Provide the [X, Y] coordinate of the cell's center where the given text is located.  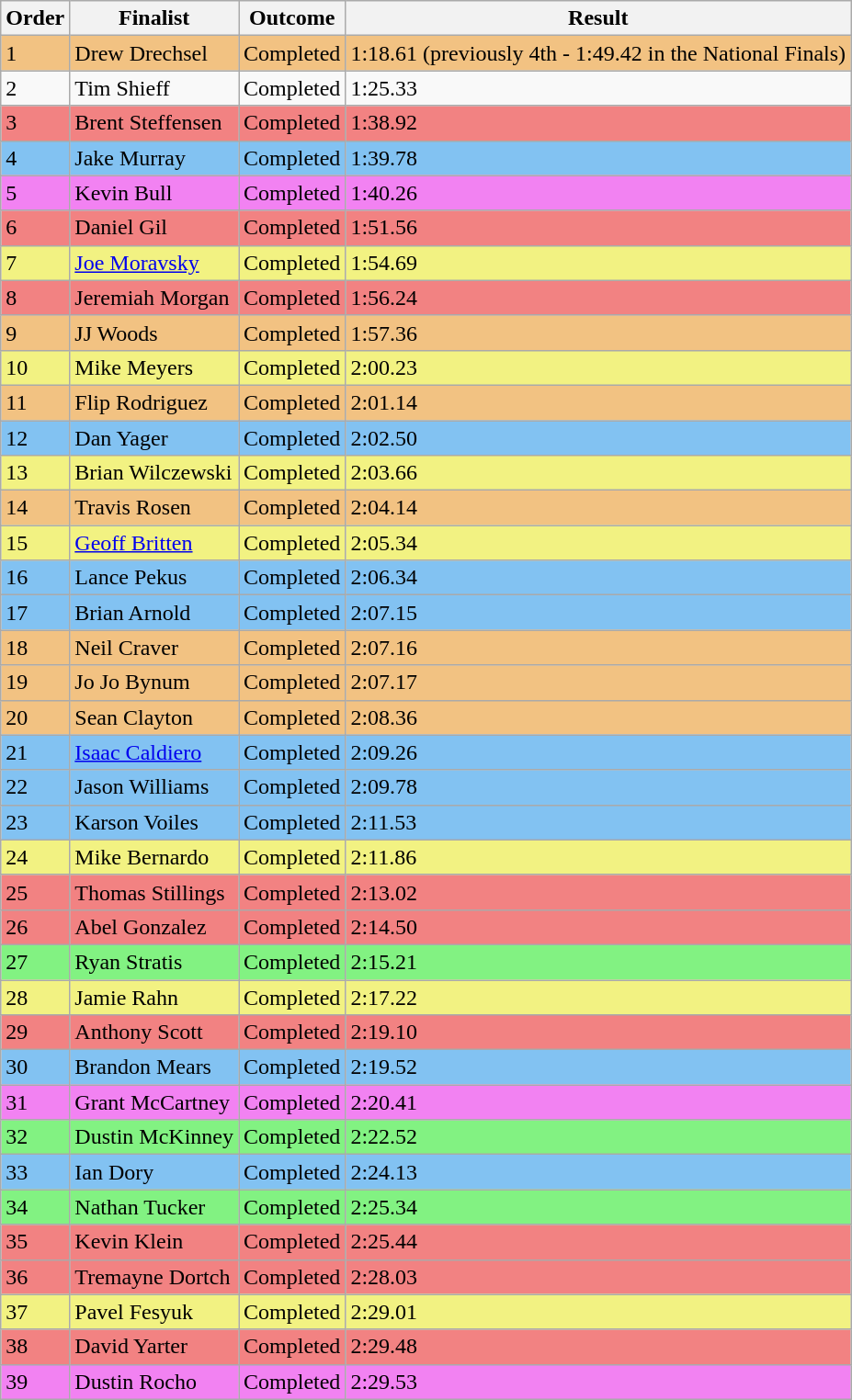
Order [35, 18]
1:25.33 [598, 88]
2:14.50 [598, 927]
Result [598, 18]
Pavel Fesyuk [154, 1312]
Flip Rodriguez [154, 402]
2:11.53 [598, 822]
Daniel Gil [154, 228]
2 [35, 88]
1 [35, 53]
David Yarter [154, 1347]
19 [35, 683]
39 [35, 1382]
Finalist [154, 18]
Outcome [292, 18]
Travis Rosen [154, 508]
Mike Meyers [154, 367]
28 [35, 997]
Tremayne Dortch [154, 1277]
34 [35, 1207]
12 [35, 438]
Karson Voiles [154, 822]
24 [35, 857]
25 [35, 892]
Dan Yager [154, 438]
2:04.14 [598, 508]
Isaac Caldiero [154, 752]
1:40.26 [598, 193]
6 [35, 228]
1:39.78 [598, 158]
2:28.03 [598, 1277]
2:09.78 [598, 787]
Jeremiah Morgan [154, 298]
Thomas Stillings [154, 892]
2:08.36 [598, 717]
JJ Woods [154, 333]
35 [35, 1242]
Brent Steffensen [154, 123]
Brian Wilczewski [154, 473]
Jamie Rahn [154, 997]
16 [35, 578]
1:56.24 [598, 298]
Ryan Stratis [154, 962]
21 [35, 752]
7 [35, 263]
Dustin McKinney [154, 1137]
33 [35, 1172]
13 [35, 473]
Tim Shieff [154, 88]
Dustin Rocho [154, 1382]
2:29.53 [598, 1382]
Drew Drechsel [154, 53]
27 [35, 962]
2:09.26 [598, 752]
Kevin Klein [154, 1242]
2:15.21 [598, 962]
32 [35, 1137]
2:20.41 [598, 1102]
Mike Bernardo [154, 857]
2:01.14 [598, 402]
Sean Clayton [154, 717]
3 [35, 123]
36 [35, 1277]
2:29.48 [598, 1347]
2:29.01 [598, 1312]
Geoff Britten [154, 543]
Jason Williams [154, 787]
2:17.22 [598, 997]
15 [35, 543]
1:51.56 [598, 228]
Anthony Scott [154, 1033]
Brian Arnold [154, 613]
2:25.44 [598, 1242]
26 [35, 927]
Neil Craver [154, 648]
Nathan Tucker [154, 1207]
1:18.61 (previously 4th - 1:49.42 in the National Finals) [598, 53]
2:13.02 [598, 892]
2:05.34 [598, 543]
Brandon Mears [154, 1067]
8 [35, 298]
2:19.10 [598, 1033]
Lance Pekus [154, 578]
2:03.66 [598, 473]
23 [35, 822]
37 [35, 1312]
Ian Dory [154, 1172]
2:25.34 [598, 1207]
1:54.69 [598, 263]
2:07.16 [598, 648]
1:38.92 [598, 123]
2:22.52 [598, 1137]
20 [35, 717]
5 [35, 193]
14 [35, 508]
2:00.23 [598, 367]
30 [35, 1067]
38 [35, 1347]
4 [35, 158]
2:07.17 [598, 683]
Abel Gonzalez [154, 927]
2:02.50 [598, 438]
22 [35, 787]
2:11.86 [598, 857]
17 [35, 613]
Joe Moravsky [154, 263]
Jake Murray [154, 158]
Grant McCartney [154, 1102]
29 [35, 1033]
11 [35, 402]
Kevin Bull [154, 193]
2:24.13 [598, 1172]
18 [35, 648]
Jo Jo Bynum [154, 683]
9 [35, 333]
2:07.15 [598, 613]
31 [35, 1102]
1:57.36 [598, 333]
2:19.52 [598, 1067]
2:06.34 [598, 578]
10 [35, 367]
